Detect which cell encompasses the target text, then output its (X, Y) center coordinate. 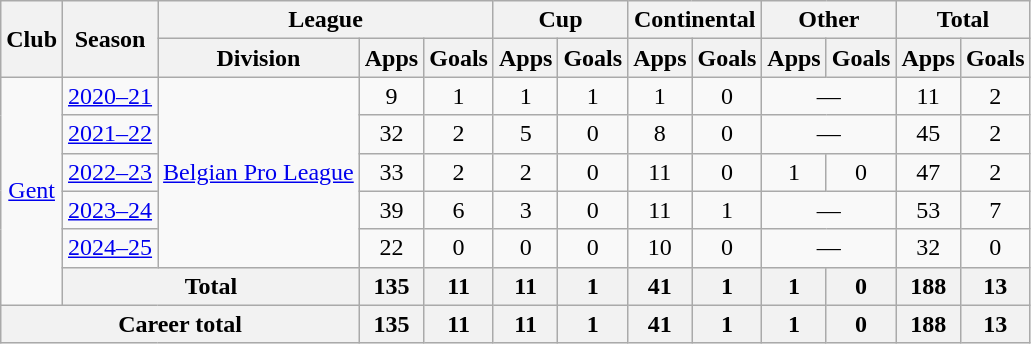
Division (259, 58)
2020–21 (110, 96)
10 (660, 248)
9 (391, 96)
Career total (180, 324)
45 (928, 134)
2023–24 (110, 210)
Belgian Pro League (259, 172)
5 (525, 134)
2024–25 (110, 248)
2022–23 (110, 172)
47 (928, 172)
Other (829, 20)
Cup (560, 20)
22 (391, 248)
8 (660, 134)
6 (459, 210)
39 (391, 210)
2021–22 (110, 134)
33 (391, 172)
Gent (32, 191)
League (326, 20)
Club (32, 39)
Season (110, 39)
53 (928, 210)
Continental (695, 20)
3 (525, 210)
7 (995, 210)
